Locate the cell with the specified text and output its [x, y] center coordinate. 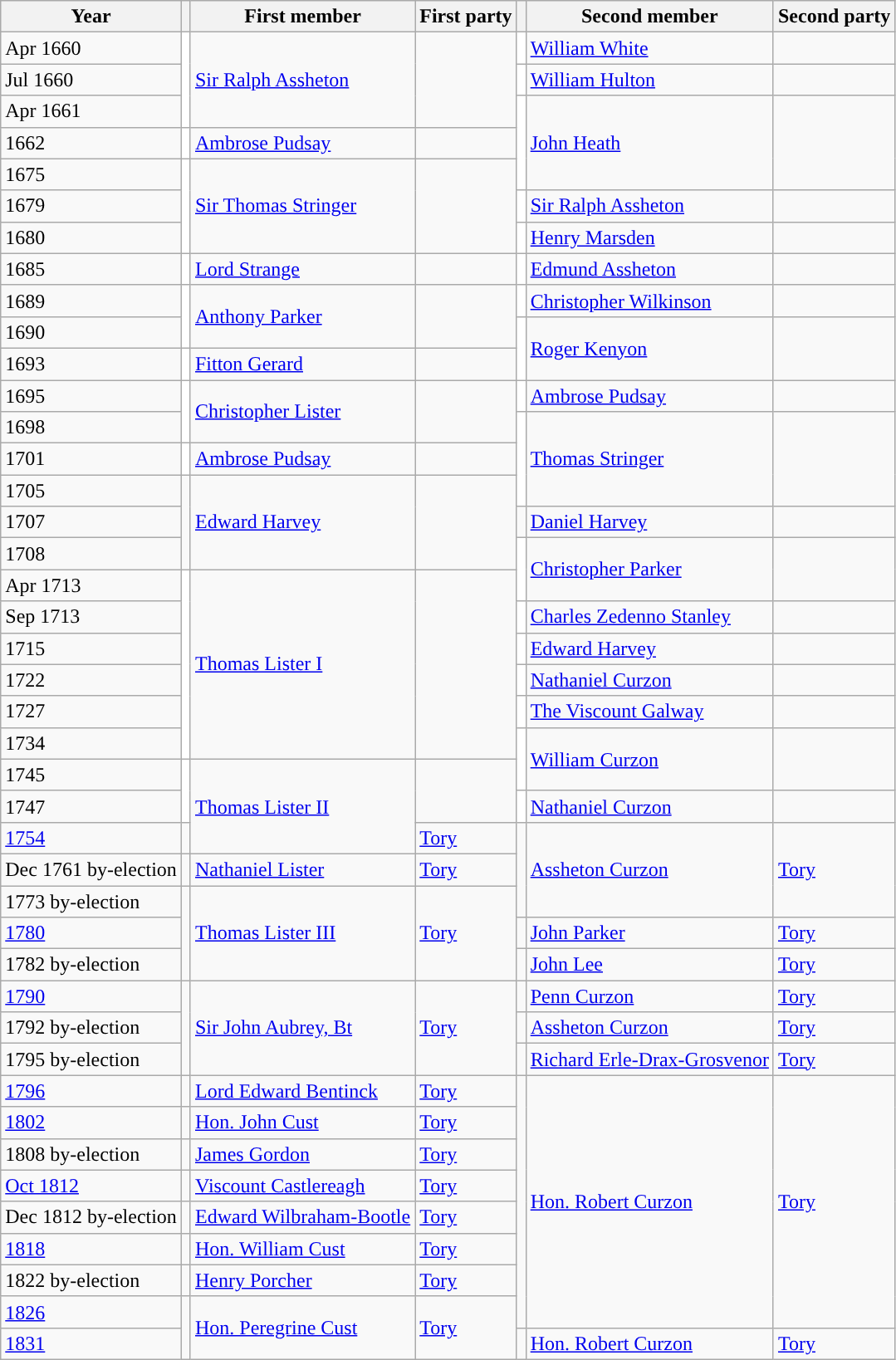
Henry Marsden [649, 237]
1662 [91, 143]
1707 [91, 522]
Year [91, 17]
1795 by-election [91, 1059]
Oct 1812 [91, 1186]
1722 [91, 680]
1818 [91, 1249]
1675 [91, 174]
Hon. Peregrine Cust [302, 1328]
1689 [91, 301]
1693 [91, 364]
1745 [91, 775]
Hon. William Cust [302, 1249]
Lord Strange [302, 269]
1680 [91, 237]
John Heath [649, 143]
1747 [91, 806]
1808 by-election [91, 1154]
Henry Porcher [302, 1280]
1826 [91, 1312]
1831 [91, 1343]
Christopher Parker [649, 570]
1734 [91, 743]
Lord Edward Bentinck [302, 1091]
1790 [91, 996]
Sir Thomas Stringer [302, 206]
1727 [91, 712]
Edmund Assheton [649, 269]
John Lee [649, 965]
William Curzon [649, 759]
1698 [91, 428]
Nathaniel Lister [302, 869]
Thomas Stringer [649, 459]
Christopher Wilkinson [649, 301]
1705 [91, 491]
1782 by-election [91, 965]
1822 by-election [91, 1280]
1754 [91, 838]
1679 [91, 206]
Thomas Lister III [302, 932]
1780 [91, 933]
Charles Zedenno Stanley [649, 617]
Second party [834, 17]
Anthony Parker [302, 316]
Jul 1660 [91, 80]
Edward Wilbraham-Bootle [302, 1217]
1792 by-election [91, 1028]
1685 [91, 269]
Hon. John Cust [302, 1123]
Dec 1761 by-election [91, 869]
Fitton Gerard [302, 364]
Apr 1713 [91, 585]
The Viscount Galway [649, 712]
Penn Curzon [649, 996]
John Parker [649, 933]
1690 [91, 332]
Richard Erle-Drax-Grosvenor [649, 1059]
Christopher Lister [302, 412]
Apr 1661 [91, 111]
Sir John Aubrey, Bt [302, 1028]
1796 [91, 1091]
1708 [91, 554]
Apr 1660 [91, 48]
Thomas Lister II [302, 806]
Dec 1812 by-election [91, 1217]
Daniel Harvey [649, 522]
Viscount Castlereagh [302, 1186]
1715 [91, 648]
1802 [91, 1123]
James Gordon [302, 1154]
1701 [91, 459]
First member [302, 17]
William Hulton [649, 80]
1695 [91, 396]
Thomas Lister I [302, 664]
Second member [649, 17]
1773 by-election [91, 901]
William White [649, 48]
Roger Kenyon [649, 348]
First party [466, 17]
Sep 1713 [91, 617]
